Search for the cell housing the specified text and yield its (x, y) center coordinate. 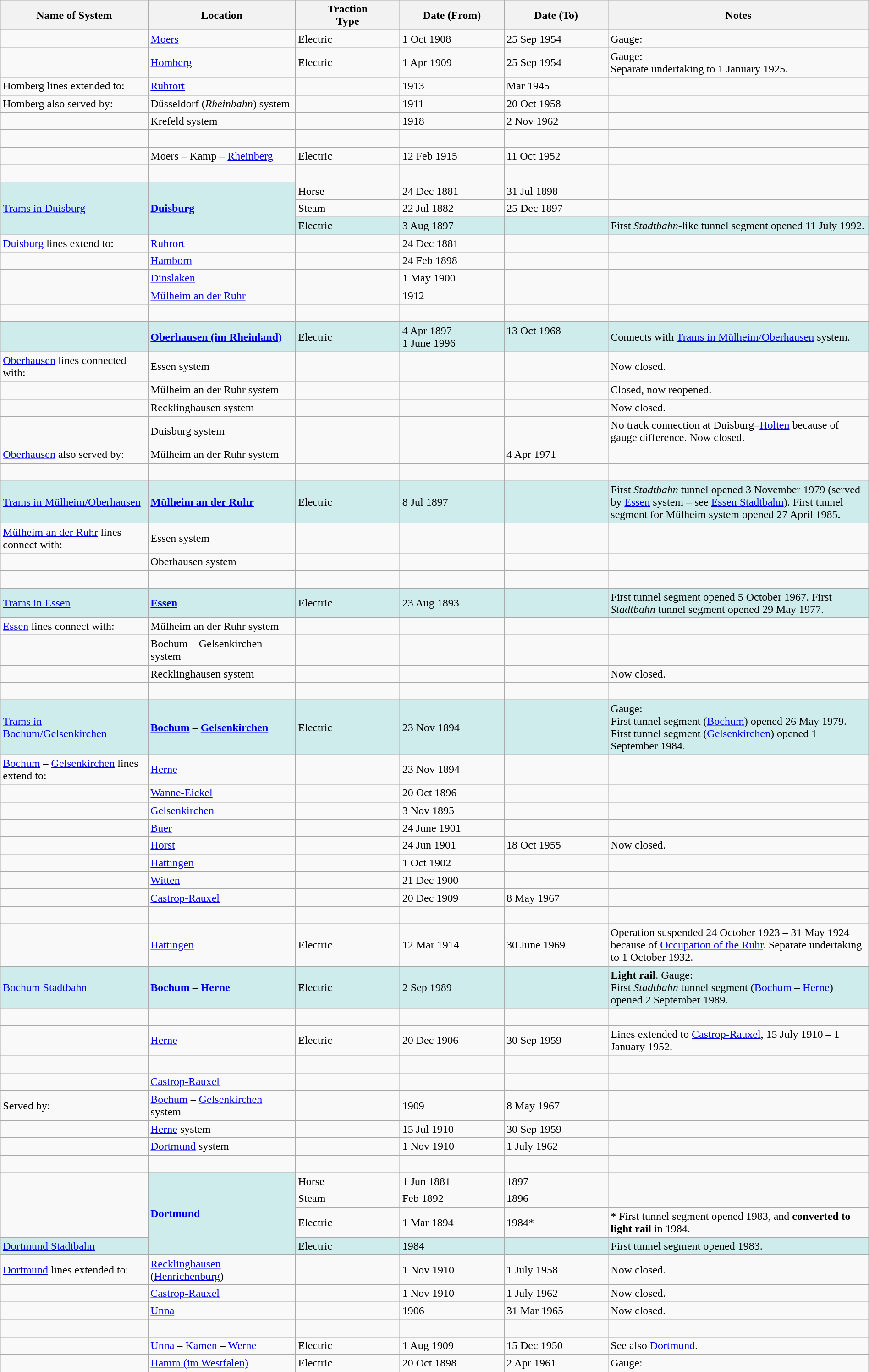
Bochum Stadtbahn (74, 987)
1 Jun 1881 (452, 1181)
TractionType (347, 16)
1906 (452, 1311)
Notes (738, 16)
3 Nov 1895 (452, 810)
Gauge: Separate undertaking to 1 January 1925. (738, 62)
Dinslaken (222, 278)
8 Jul 1897 (452, 502)
Homberg also served by: (74, 104)
Horst (222, 845)
Düsseldorf (Rheinbahn) system (222, 104)
Moers – Kamp – Rheinberg (222, 156)
Date (From) (452, 16)
Bochum – Gelsenkirchen lines extend to: (74, 769)
1911 (452, 104)
1912 (452, 296)
Oberhausen lines connected with: (74, 367)
1909 (452, 1106)
Recklinghausen (Henrichenburg) (222, 1270)
2 Nov 1962 (556, 121)
Homberg lines extended to: (74, 86)
21 Dec 1900 (452, 880)
Served by: (74, 1106)
1 May 1900 (452, 278)
No track connection at Duisburg–Holten because of gauge difference. Now closed. (738, 431)
Bochum – Herne (222, 987)
1 Aug 1909 (452, 1346)
12 Mar 1914 (452, 945)
1984 (452, 1246)
1 Oct 1902 (452, 863)
Wanne-Eickel (222, 793)
1984* (556, 1222)
4 Apr 1971 (556, 455)
20 Dec 1909 (452, 898)
31 Jul 1898 (556, 191)
Dortmund Stadtbahn (74, 1246)
1897 (556, 1181)
Dortmund (222, 1214)
Buer (222, 828)
Closed, now reopened. (738, 390)
1918 (452, 121)
Trams in Duisburg (74, 208)
20 Dec 1906 (452, 1041)
15 Jul 1910 (452, 1129)
13 Oct 1968 (556, 336)
First tunnel segment opened 5 October 1967. First Stadtbahn tunnel segment opened 29 May 1977. (738, 602)
See also Dortmund. (738, 1346)
Location (222, 16)
11 Oct 1952 (556, 156)
Trams in Mülheim/Oberhausen (74, 502)
Oberhausen system (222, 562)
Trams in Bochum/Gelsenkirchen (74, 727)
Essen lines connect with: (74, 627)
20 Oct 1896 (452, 793)
31 Mar 1965 (556, 1311)
Oberhausen also served by: (74, 455)
Moers (222, 39)
23 Aug 1893 (452, 602)
24 June 1901 (452, 828)
Hamborn (222, 261)
Herne system (222, 1129)
Gelsenkirchen (222, 810)
Light rail. Gauge: First Stadtbahn tunnel segment (Bochum – Herne) opened 2 September 1989. (738, 987)
25 Dec 1897 (556, 208)
4 Apr 1897 1 June 1996 (452, 336)
Lines extended to Castrop-Rauxel, 15 July 1910 – 1 January 1952. (738, 1041)
Name of System (74, 16)
First Stadtbahn-like tunnel segment opened 11 July 1992. (738, 226)
Oberhausen (im Rheinland) (222, 336)
2 Apr 1961 (556, 1363)
3 Aug 1897 (452, 226)
1 Oct 1908 (452, 39)
2 Sep 1989 (452, 987)
Hamm (im Westfalen) (222, 1363)
Mar 1945 (556, 86)
Bochum – Gelsenkirchen (222, 727)
First tunnel segment opened 1983. (738, 1246)
15 Dec 1950 (556, 1346)
20 Oct 1898 (452, 1363)
Krefeld system (222, 121)
20 Oct 1958 (556, 104)
Connects with Trams in Mülheim/Oberhausen system. (738, 336)
Essen (222, 602)
Unna – Kamen – Werne (222, 1346)
18 Oct 1955 (556, 845)
1 Apr 1909 (452, 62)
1 Mar 1894 (452, 1222)
Duisburg (222, 208)
30 June 1969 (556, 945)
1896 (556, 1199)
Duisburg lines extend to: (74, 243)
Feb 1892 (452, 1199)
Operation suspended 24 October 1923 – 31 May 1924 because of Occupation of the Ruhr. Separate undertaking to 1 October 1932. (738, 945)
22 Jul 1882 (452, 208)
Witten (222, 880)
Mülheim an der Ruhr lines connect with: (74, 538)
1913 (452, 86)
24 Feb 1898 (452, 261)
1 July 1958 (556, 1270)
* First tunnel segment opened 1983, and converted to light rail in 1984. (738, 1222)
Date (To) (556, 16)
Gauge: First tunnel segment (Bochum) opened 26 May 1979. First tunnel segment (Gelsenkirchen) opened 1 September 1984. (738, 727)
24 Jun 1901 (452, 845)
Unna (222, 1311)
Dortmund lines extended to: (74, 1270)
Duisburg system (222, 431)
12 Feb 1915 (452, 156)
Homberg (222, 62)
Dortmund system (222, 1146)
Trams in Essen (74, 602)
